Provide the (x, y) coordinate of the cell's center where the given text is located.  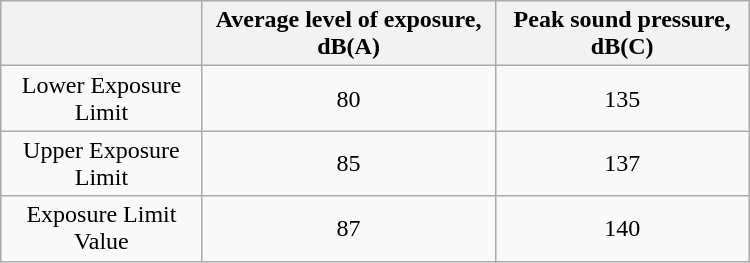
87 (348, 228)
140 (622, 228)
Peak sound pressure, dB(C) (622, 34)
80 (348, 98)
Upper Exposure Limit (102, 164)
Exposure Limit Value (102, 228)
135 (622, 98)
Average level of exposure, dB(A) (348, 34)
137 (622, 164)
85 (348, 164)
Lower Exposure Limit (102, 98)
